Return (x, y) of the center of cell containing provided text 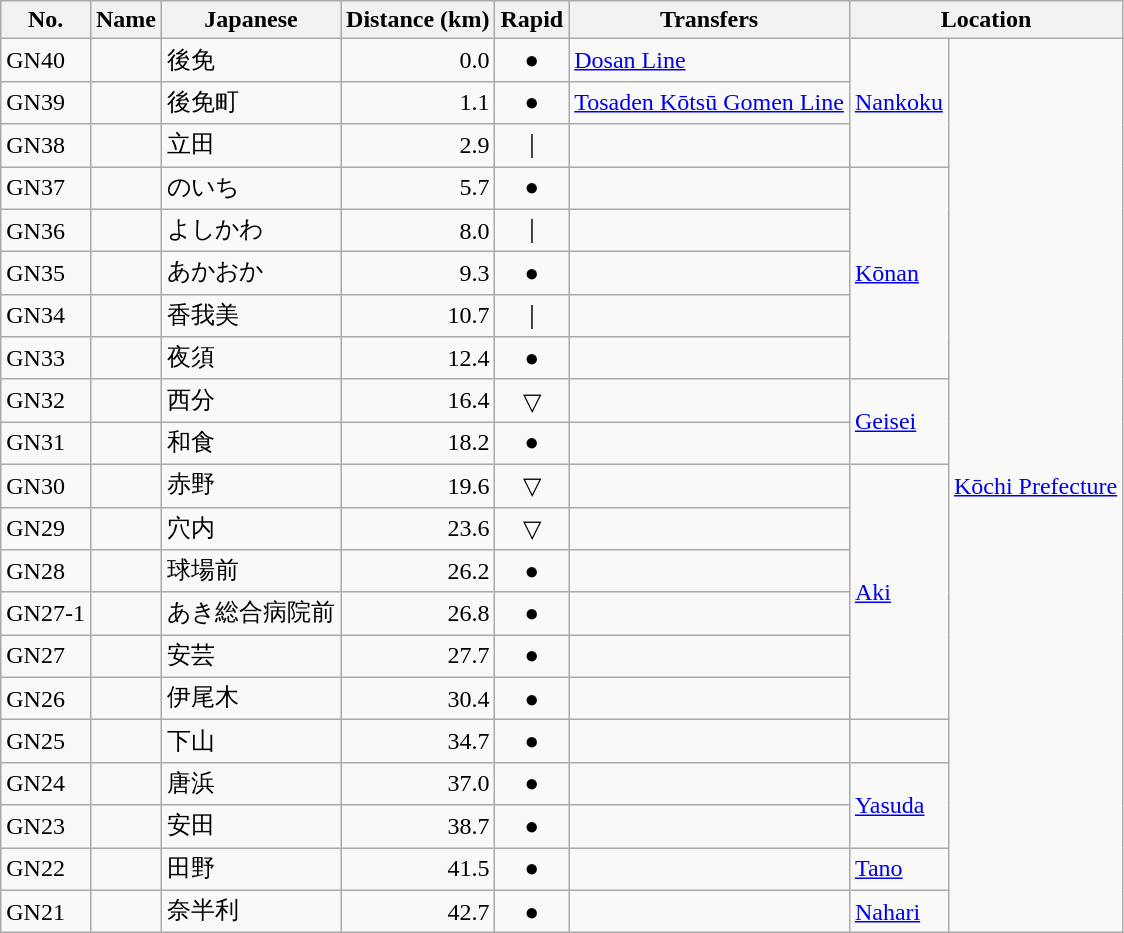
37.0 (418, 784)
GN25 (46, 742)
Distance (km) (418, 20)
Location (986, 20)
GN34 (46, 316)
穴内 (252, 528)
GN27-1 (46, 614)
5.7 (418, 188)
夜須 (252, 358)
球場前 (252, 572)
41.5 (418, 870)
GN28 (46, 572)
12.4 (418, 358)
10.7 (418, 316)
GN40 (46, 60)
香我美 (252, 316)
1.1 (418, 102)
奈半利 (252, 912)
GN23 (46, 826)
GN21 (46, 912)
Kōnan (898, 272)
26.2 (418, 572)
27.7 (418, 656)
Geisei (898, 422)
GN36 (46, 230)
赤野 (252, 486)
GN30 (46, 486)
38.7 (418, 826)
Japanese (252, 20)
GN39 (46, 102)
Aki (898, 592)
Nankoku (898, 103)
9.3 (418, 274)
16.4 (418, 400)
No. (46, 20)
Rapid (532, 20)
42.7 (418, 912)
GN22 (46, 870)
Kōchi Prefecture (1035, 486)
後免町 (252, 102)
26.8 (418, 614)
安田 (252, 826)
30.4 (418, 698)
23.6 (418, 528)
Tosaden Kōtsū Gomen Line (710, 102)
立田 (252, 146)
西分 (252, 400)
GN33 (46, 358)
後免 (252, 60)
下山 (252, 742)
Yasuda (898, 804)
安芸 (252, 656)
Nahari (898, 912)
GN38 (46, 146)
34.7 (418, 742)
GN35 (46, 274)
GN32 (46, 400)
GN24 (46, 784)
GN31 (46, 444)
あき総合病院前 (252, 614)
2.9 (418, 146)
唐浜 (252, 784)
18.2 (418, 444)
Tano (898, 870)
Name (126, 20)
19.6 (418, 486)
8.0 (418, 230)
伊尾木 (252, 698)
GN29 (46, 528)
Dosan Line (710, 60)
Transfers (710, 20)
よしかわ (252, 230)
GN37 (46, 188)
のいち (252, 188)
和食 (252, 444)
0.0 (418, 60)
あかおか (252, 274)
GN27 (46, 656)
田野 (252, 870)
GN26 (46, 698)
